Determine the (x, y) coordinate at the center of the cell enclosing the given text.  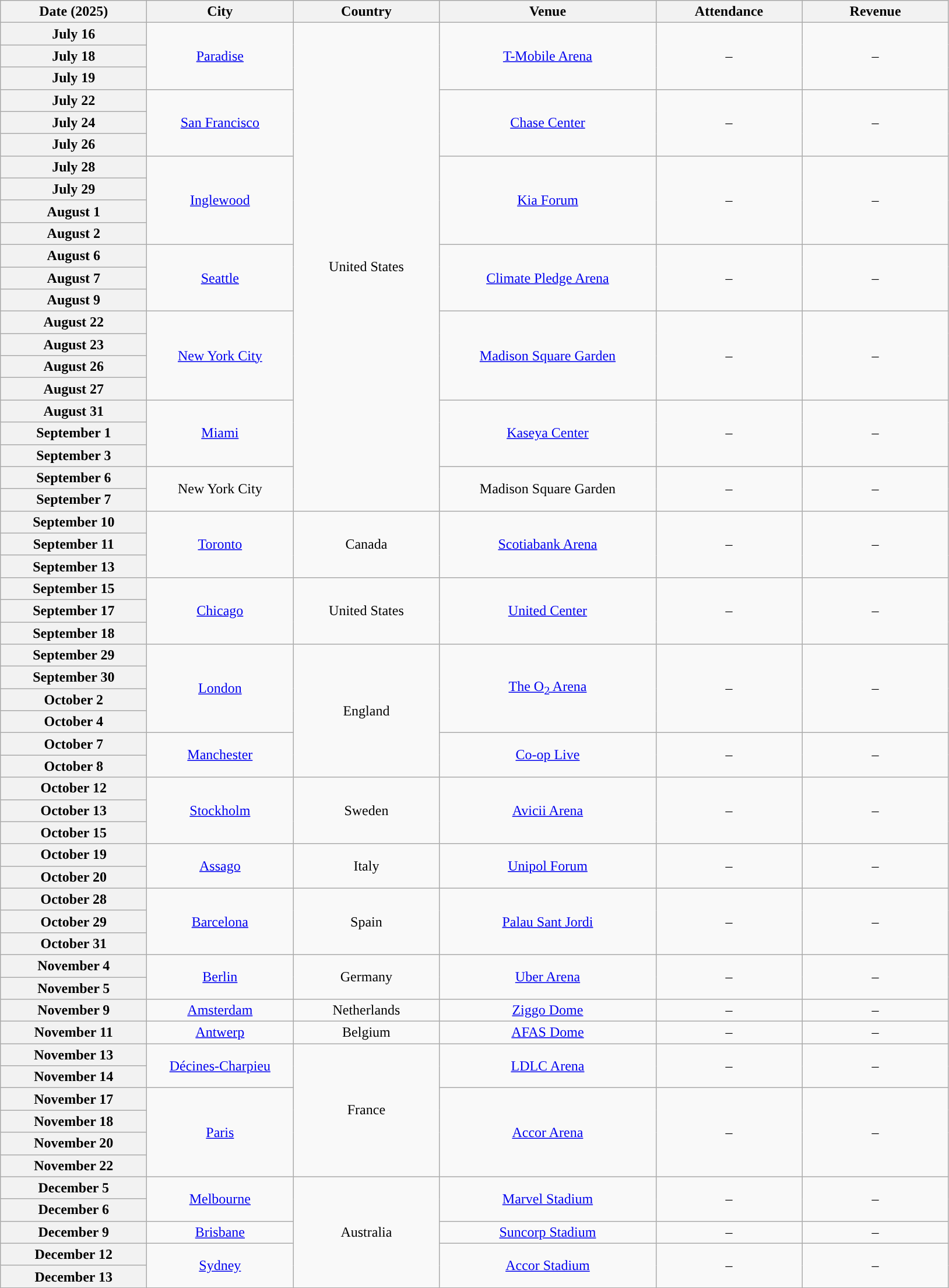
November 4 (73, 966)
September 18 (73, 633)
Barcelona (220, 921)
Netherlands (366, 1010)
September 10 (73, 522)
October 4 (73, 722)
Country (366, 12)
December 5 (73, 1188)
Paradise (220, 56)
Seattle (220, 278)
November 5 (73, 988)
Stockholm (220, 810)
September 11 (73, 544)
July 24 (73, 122)
Brisbane (220, 1232)
Kaseya Center (548, 433)
United Center (548, 610)
August 2 (73, 233)
July 19 (73, 78)
Melbourne (220, 1199)
September 30 (73, 678)
Date (2025) (73, 12)
Canada (366, 544)
July 26 (73, 145)
August 9 (73, 300)
August 1 (73, 211)
July 28 (73, 167)
England (366, 711)
Assago (220, 866)
October 8 (73, 766)
Sweden (366, 810)
Marvel Stadium (548, 1199)
October 28 (73, 899)
September 7 (73, 500)
Inglewood (220, 200)
Manchester (220, 755)
September 3 (73, 455)
San Francisco (220, 122)
Venue (548, 12)
Chase Center (548, 122)
November 22 (73, 1166)
Chicago (220, 610)
City (220, 12)
Ziggo Dome (548, 1010)
November 18 (73, 1121)
August 6 (73, 255)
AFAS Dome (548, 1033)
August 31 (73, 411)
Australia (366, 1232)
August 23 (73, 345)
October 19 (73, 855)
November 17 (73, 1099)
July 16 (73, 34)
Avicii Arena (548, 810)
September 6 (73, 478)
Attendance (729, 12)
Décines-Charpieu (220, 1066)
October 2 (73, 700)
Germany (366, 977)
Co-op Live (548, 755)
Revenue (876, 12)
Unipol Forum (548, 866)
July 29 (73, 189)
Belgium (366, 1033)
London (220, 689)
December 12 (73, 1254)
November 20 (73, 1143)
Berlin (220, 977)
Accor Arena (548, 1132)
December 13 (73, 1276)
November 11 (73, 1033)
October 13 (73, 810)
Miami (220, 433)
Suncorp Stadium (548, 1232)
December 9 (73, 1232)
T-Mobile Arena (548, 56)
October 31 (73, 943)
December 6 (73, 1210)
October 20 (73, 877)
Kia Forum (548, 200)
July 22 (73, 100)
Scotiabank Arena (548, 544)
Sydney (220, 1265)
Italy (366, 866)
July 18 (73, 56)
October 12 (73, 788)
Toronto (220, 544)
October 29 (73, 921)
Spain (366, 921)
September 15 (73, 588)
October 7 (73, 744)
October 15 (73, 833)
Climate Pledge Arena (548, 278)
September 1 (73, 433)
November 14 (73, 1077)
Uber Arena (548, 977)
Accor Stadium (548, 1265)
France (366, 1110)
Paris (220, 1132)
August 27 (73, 389)
The O2 Arena (548, 689)
August 22 (73, 322)
August 26 (73, 367)
August 7 (73, 278)
September 13 (73, 566)
Antwerp (220, 1033)
November 13 (73, 1055)
Palau Sant Jordi (548, 921)
September 29 (73, 655)
Amsterdam (220, 1010)
LDLC Arena (548, 1066)
September 17 (73, 610)
November 9 (73, 1010)
